For the text-containing cell, return its midpoint in [x, y] coordinate format. 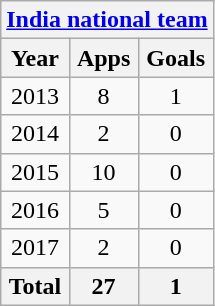
8 [104, 96]
Total [35, 286]
2015 [35, 172]
Apps [104, 58]
India national team [107, 20]
27 [104, 286]
Year [35, 58]
2013 [35, 96]
2017 [35, 248]
2014 [35, 134]
Goals [176, 58]
2016 [35, 210]
10 [104, 172]
5 [104, 210]
